Capture the cell that displays the provided text and extract its (x, y) central coordinate. 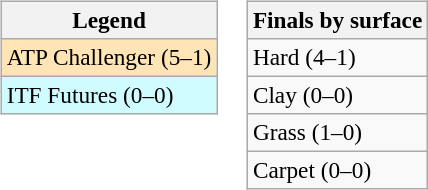
Clay (0–0) (337, 95)
Carpet (0–0) (337, 171)
Hard (4–1) (337, 57)
Legend (108, 20)
ATP Challenger (5–1) (108, 57)
Grass (1–0) (337, 133)
ITF Futures (0–0) (108, 95)
Finals by surface (337, 20)
